Extract the (X, Y) coordinate from the center of the cell holding the provided text.  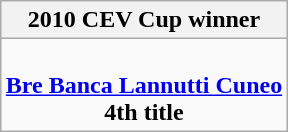
Bre Banca Lannutti Cuneo 4th title (144, 85)
2010 CEV Cup winner (144, 20)
